Locate the cell with the specified text and output its (X, Y) center coordinate. 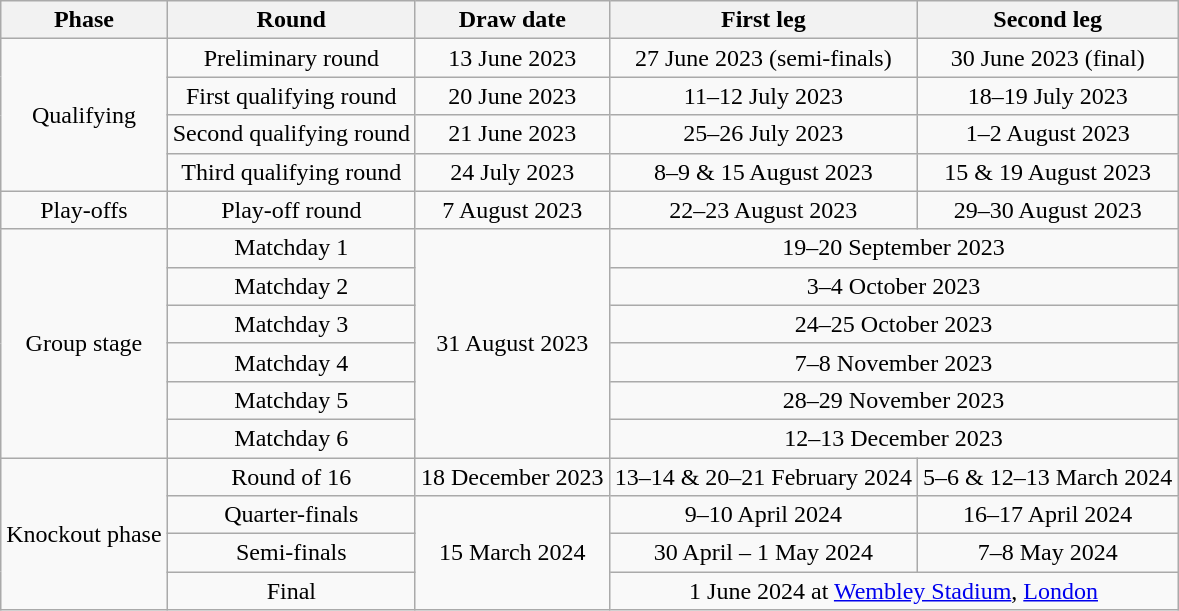
Quarter-finals (291, 515)
7 August 2023 (512, 210)
24–25 October 2023 (894, 324)
15 March 2024 (512, 553)
18–19 July 2023 (1048, 96)
20 June 2023 (512, 96)
Preliminary round (291, 58)
25–26 July 2023 (763, 134)
1–2 August 2023 (1048, 134)
13–14 & 20–21 February 2024 (763, 477)
Round (291, 20)
30 April – 1 May 2024 (763, 553)
Matchday 2 (291, 286)
16–17 April 2024 (1048, 515)
Second qualifying round (291, 134)
15 & 19 August 2023 (1048, 172)
8–9 & 15 August 2023 (763, 172)
Group stage (84, 343)
Second leg (1048, 20)
7–8 May 2024 (1048, 553)
Semi-finals (291, 553)
7–8 November 2023 (894, 362)
Draw date (512, 20)
Matchday 3 (291, 324)
30 June 2023 (final) (1048, 58)
31 August 2023 (512, 343)
5–6 & 12–13 March 2024 (1048, 477)
Matchday 5 (291, 400)
19–20 September 2023 (894, 248)
Matchday 6 (291, 438)
First leg (763, 20)
Qualifying (84, 115)
First qualifying round (291, 96)
1 June 2024 at Wembley Stadium, London (894, 591)
28–29 November 2023 (894, 400)
13 June 2023 (512, 58)
Third qualifying round (291, 172)
Matchday 4 (291, 362)
27 June 2023 (semi-finals) (763, 58)
11–12 July 2023 (763, 96)
29–30 August 2023 (1048, 210)
Matchday 1 (291, 248)
Final (291, 591)
21 June 2023 (512, 134)
Round of 16 (291, 477)
3–4 October 2023 (894, 286)
Phase (84, 20)
Play-offs (84, 210)
Play-off round (291, 210)
18 December 2023 (512, 477)
22–23 August 2023 (763, 210)
9–10 April 2024 (763, 515)
24 July 2023 (512, 172)
Knockout phase (84, 534)
12–13 December 2023 (894, 438)
